For the text-containing cell, return its midpoint in [X, Y] coordinate format. 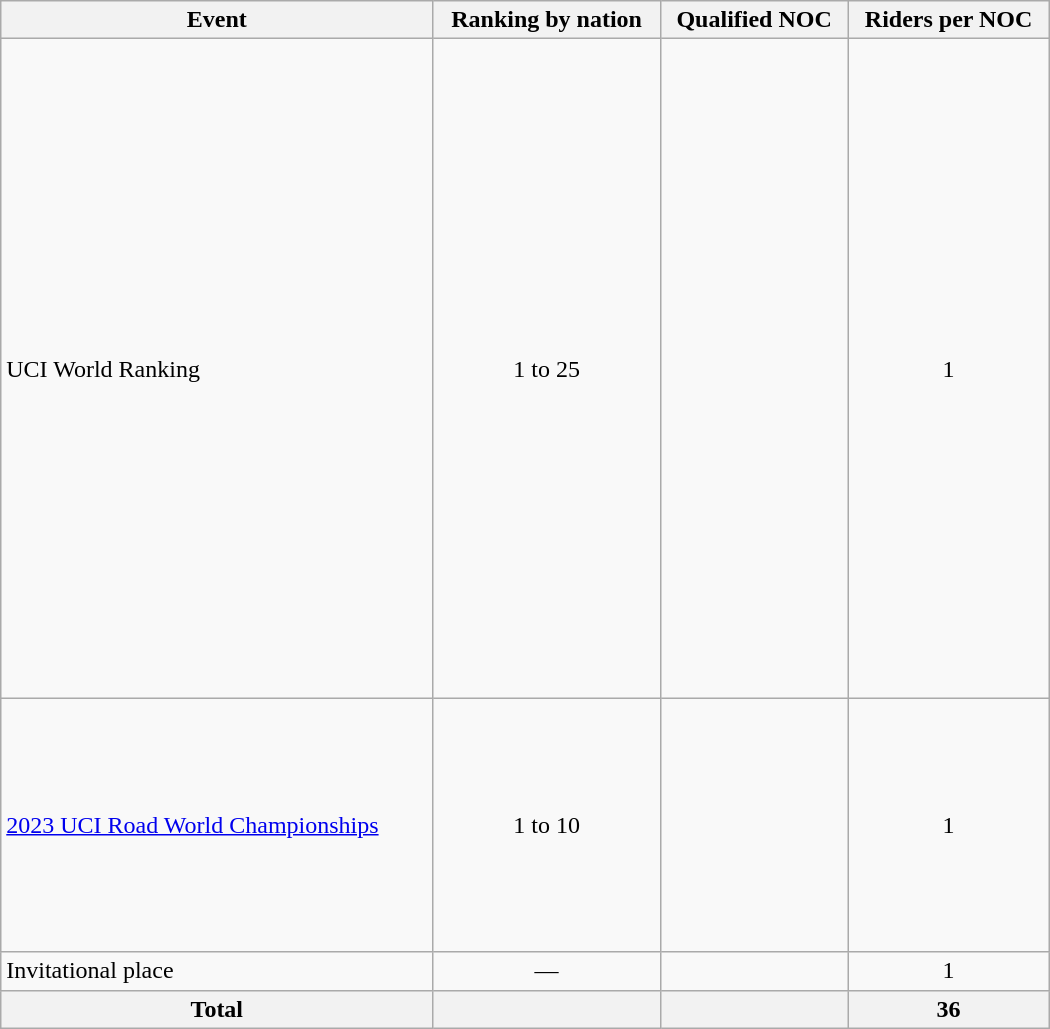
Event [217, 20]
2023 UCI Road World Championships [217, 825]
1 to 10 [546, 825]
Qualified NOC [754, 20]
— [546, 971]
Ranking by nation [546, 20]
Invitational place [217, 971]
36 [948, 1009]
Total [217, 1009]
Riders per NOC [948, 20]
UCI World Ranking [217, 368]
1 to 25 [546, 368]
